Provide the (X, Y) coordinate of the cell's center where the given text is located.  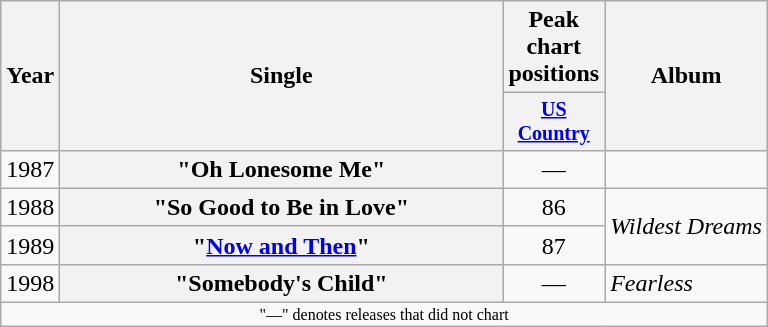
"—" denotes releases that did not chart (384, 315)
Wildest Dreams (686, 226)
"Oh Lonesome Me" (282, 169)
87 (554, 245)
"Somebody's Child" (282, 283)
Album (686, 76)
"So Good to Be in Love" (282, 207)
US Country (554, 122)
86 (554, 207)
1998 (30, 283)
Peak chartpositions (554, 47)
Fearless (686, 283)
1989 (30, 245)
Single (282, 76)
1987 (30, 169)
1988 (30, 207)
"Now and Then" (282, 245)
Year (30, 76)
